Search for the cell housing the specified text and yield its [X, Y] center coordinate. 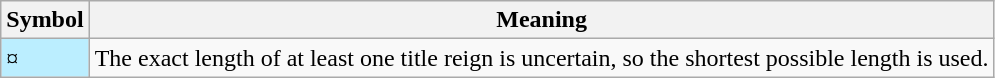
Meaning [542, 20]
Symbol [45, 20]
The exact length of at least one title reign is uncertain, so the shortest possible length is used. [542, 58]
¤ [45, 58]
